Determine the [x, y] coordinate at the center of the cell enclosing the given text.  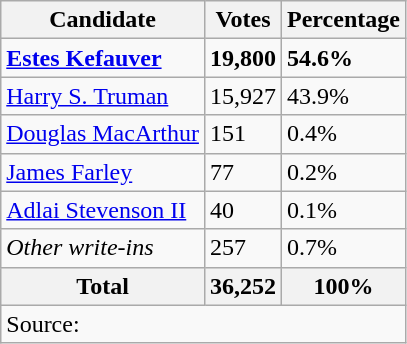
0.7% [344, 248]
Total [103, 286]
0.4% [344, 134]
0.2% [344, 172]
Harry S. Truman [103, 96]
Candidate [103, 20]
Estes Kefauver [103, 58]
151 [242, 134]
15,927 [242, 96]
Votes [242, 20]
257 [242, 248]
0.1% [344, 210]
Percentage [344, 20]
40 [242, 210]
19,800 [242, 58]
77 [242, 172]
54.6% [344, 58]
Source: [204, 324]
Other write-ins [103, 248]
43.9% [344, 96]
36,252 [242, 286]
Douglas MacArthur [103, 134]
100% [344, 286]
Adlai Stevenson II [103, 210]
James Farley [103, 172]
